Return the [x, y] coordinate for the center point of the cell that contains the specified text.  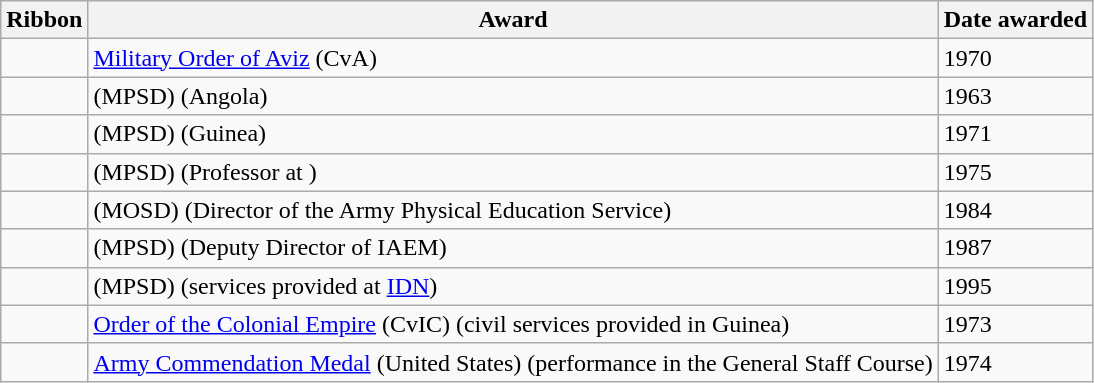
Award [513, 20]
(MPSD) (services provided at IDN) [513, 286]
1974 [1015, 362]
Date awarded [1015, 20]
1987 [1015, 248]
Army Commendation Medal (United States) (performance in the General Staff Course) [513, 362]
(MPSD) (Guinea) [513, 134]
1963 [1015, 96]
1973 [1015, 324]
1984 [1015, 210]
Military Order of Aviz (CvA) [513, 58]
Order of the Colonial Empire (CvIC) (civil services provided in Guinea) [513, 324]
1971 [1015, 134]
(MPSD) (Professor at ) [513, 172]
(MPSD) (Angola) [513, 96]
(MPSD) (Deputy Director of IAEM) [513, 248]
(MOSD) (Director of the Army Physical Education Service) [513, 210]
1995 [1015, 286]
1970 [1015, 58]
1975 [1015, 172]
Ribbon [44, 20]
